Return the (x, y) coordinate for the center point of the cell that contains the specified text.  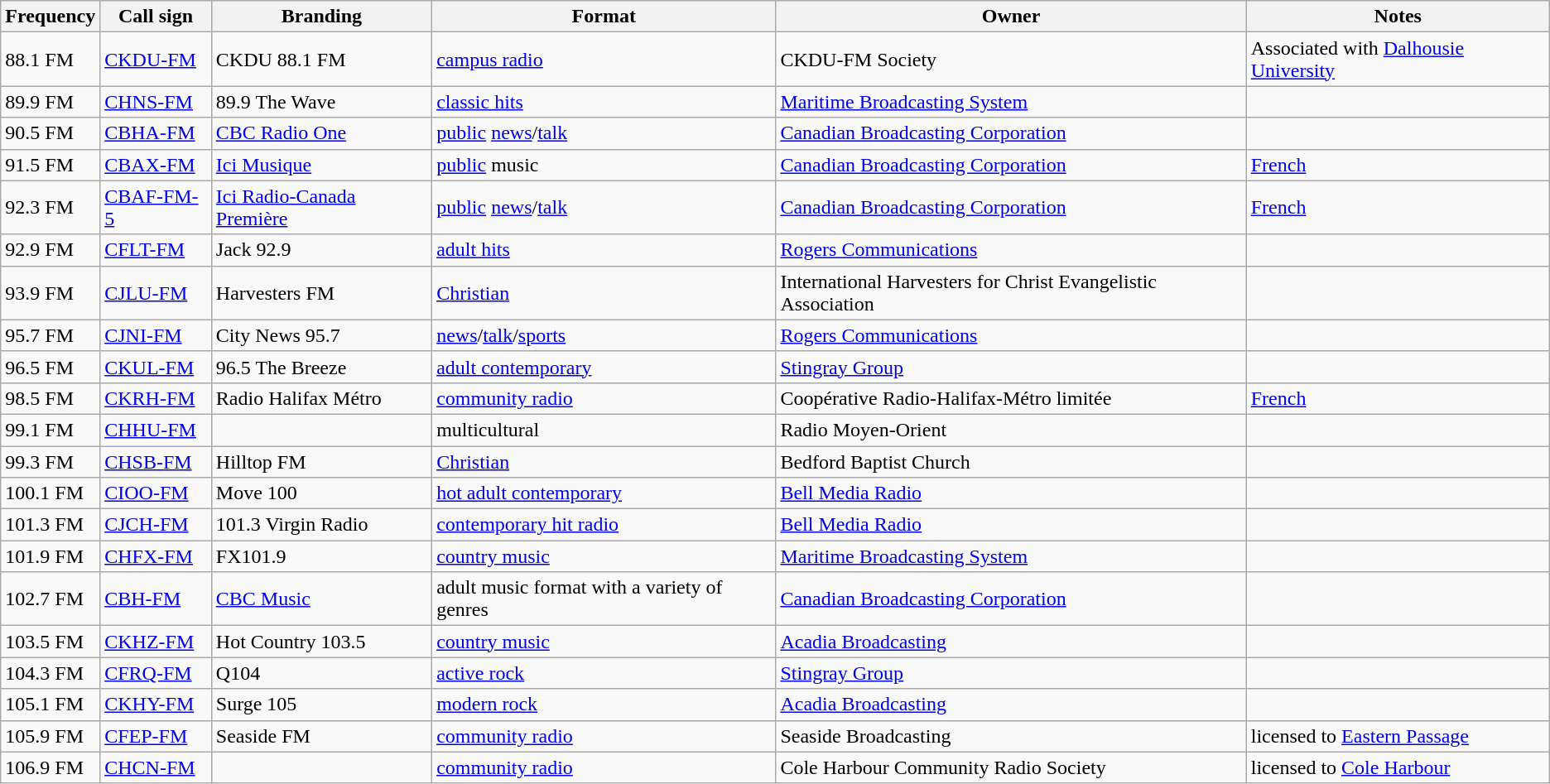
Move 100 (321, 493)
Ici Radio-Canada Première (321, 207)
adult music format with a variety of genres (604, 599)
103.5 FM (51, 642)
Seaside FM (321, 736)
CKDU-FM Society (1011, 60)
100.1 FM (51, 493)
Radio Halifax Métro (321, 398)
CHSB-FM (156, 461)
CBHA-FM (156, 133)
Cole Harbour Community Radio Society (1011, 767)
City News 95.7 (321, 335)
CKHY-FM (156, 705)
Q104 (321, 673)
public music (604, 165)
92.3 FM (51, 207)
101.3 Virgin Radio (321, 525)
104.3 FM (51, 673)
CKDU 88.1 FM (321, 60)
CBAX-FM (156, 165)
CBAF-FM-5 (156, 207)
Ici Musique (321, 165)
Notes (1398, 17)
Radio Moyen-Orient (1011, 430)
Seaside Broadcasting (1011, 736)
Surge 105 (321, 705)
101.9 FM (51, 556)
101.3 FM (51, 525)
Coopérative Radio-Halifax-Métro limitée (1011, 398)
FX101.9 (321, 556)
classic hits (604, 102)
Hilltop FM (321, 461)
licensed to Eastern Passage (1398, 736)
CKHZ-FM (156, 642)
modern rock (604, 705)
89.9 The Wave (321, 102)
Owner (1011, 17)
CBH-FM (156, 599)
news/talk/sports (604, 335)
99.1 FM (51, 430)
Branding (321, 17)
CFEP-FM (156, 736)
CJNI-FM (156, 335)
multicultural (604, 430)
91.5 FM (51, 165)
CKUL-FM (156, 367)
Format (604, 17)
licensed to Cole Harbour (1398, 767)
95.7 FM (51, 335)
hot adult contemporary (604, 493)
88.1 FM (51, 60)
CJCH-FM (156, 525)
96.5 The Breeze (321, 367)
CHFX-FM (156, 556)
Jack 92.9 (321, 250)
adult hits (604, 250)
CJLU-FM (156, 293)
Hot Country 103.5 (321, 642)
CBC Music (321, 599)
90.5 FM (51, 133)
CFRQ-FM (156, 673)
CHNS-FM (156, 102)
International Harvesters for Christ Evangelistic Association (1011, 293)
Associated with Dalhousie University (1398, 60)
adult contemporary (604, 367)
Harvesters FM (321, 293)
93.9 FM (51, 293)
Call sign (156, 17)
105.1 FM (51, 705)
CIOO-FM (156, 493)
active rock (604, 673)
89.9 FM (51, 102)
102.7 FM (51, 599)
campus radio (604, 60)
CHHU-FM (156, 430)
96.5 FM (51, 367)
Bedford Baptist Church (1011, 461)
106.9 FM (51, 767)
CHCN-FM (156, 767)
92.9 FM (51, 250)
contemporary hit radio (604, 525)
105.9 FM (51, 736)
CKRH-FM (156, 398)
99.3 FM (51, 461)
Frequency (51, 17)
CKDU-FM (156, 60)
CBC Radio One (321, 133)
CFLT-FM (156, 250)
98.5 FM (51, 398)
